Scan for the cell matching the given text and deliver its (x, y) coordinate at center. 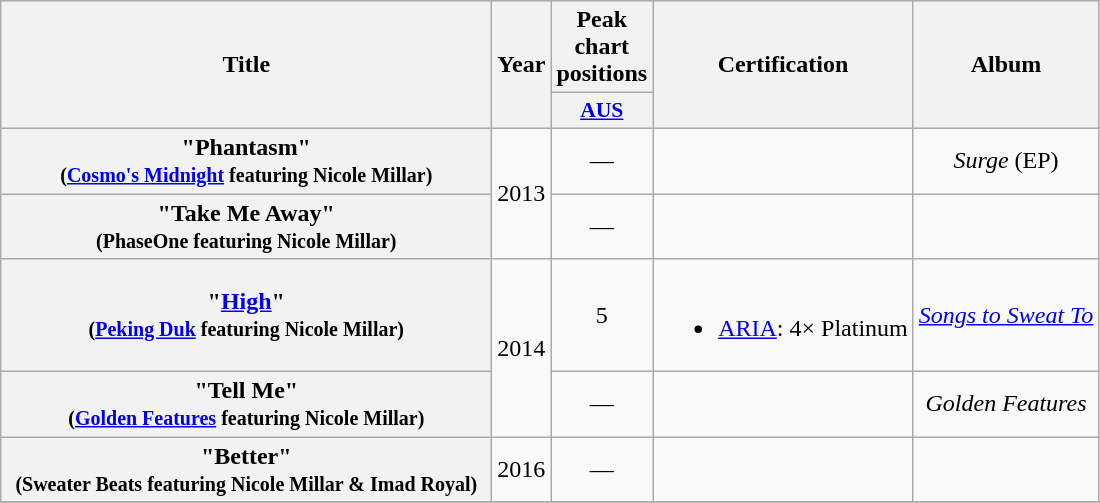
2014 (522, 348)
Golden Features (1006, 404)
Peak chart positions (602, 47)
AUS (602, 111)
"Better" (Sweater Beats featuring Nicole Millar & Imad Royal) (246, 470)
Songs to Sweat To (1006, 316)
Surge (EP) (1006, 160)
Year (522, 65)
ARIA: 4× Platinum (784, 316)
"Phantasm" (Cosmo's Midnight featuring Nicole Millar) (246, 160)
"High" (Peking Duk featuring Nicole Millar) (246, 316)
2013 (522, 193)
Album (1006, 65)
Certification (784, 65)
5 (602, 316)
"Take Me Away" (PhaseOne featuring Nicole Millar) (246, 226)
2016 (522, 470)
Title (246, 65)
"Tell Me" (Golden Features featuring Nicole Millar) (246, 404)
